Search for the cell housing the specified text and yield its (X, Y) center coordinate. 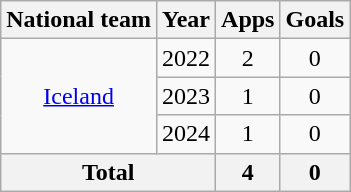
National team (79, 20)
Goals (315, 20)
Year (186, 20)
Apps (248, 20)
Iceland (79, 96)
Total (108, 172)
2024 (186, 134)
4 (248, 172)
2023 (186, 96)
2022 (186, 58)
2 (248, 58)
